Determine the (X, Y) coordinate at the center of the cell enclosing the given text.  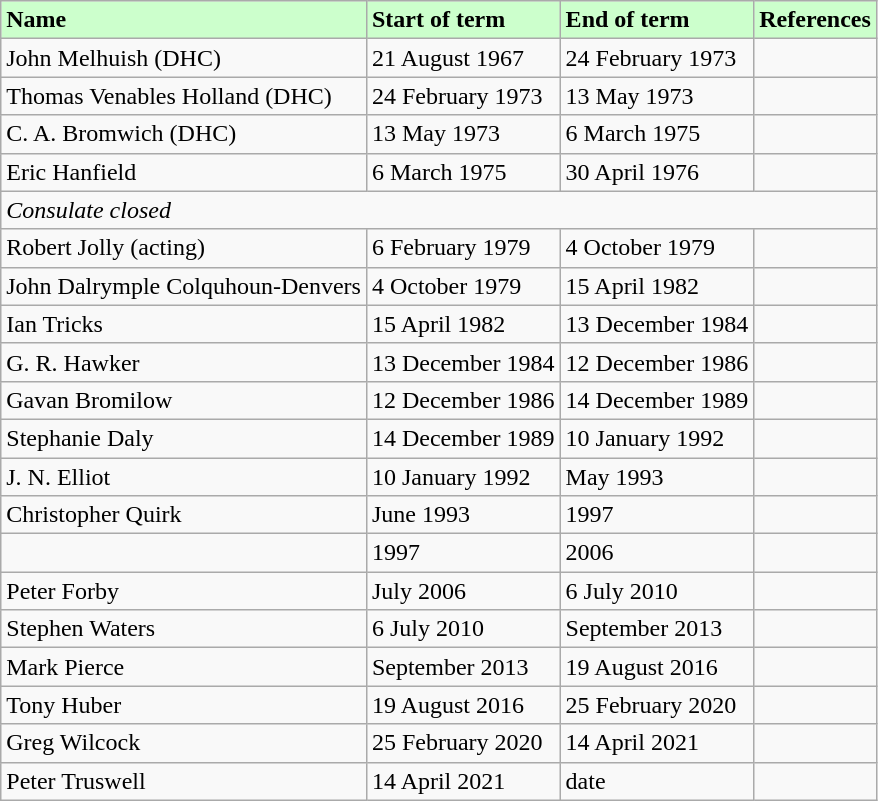
G. R. Hawker (184, 362)
Stephanie Daly (184, 438)
July 2006 (463, 591)
Gavan Bromilow (184, 400)
21 August 1967 (463, 58)
Tony Huber (184, 705)
Name (184, 20)
Christopher Quirk (184, 515)
May 1993 (657, 477)
End of term (657, 20)
June 1993 (463, 515)
References (816, 20)
Robert Jolly (acting) (184, 248)
6 February 1979 (463, 248)
C. A. Bromwich (DHC) (184, 134)
2006 (657, 553)
date (657, 781)
Greg Wilcock (184, 743)
Peter Forby (184, 591)
Eric Hanfield (184, 172)
Stephen Waters (184, 629)
30 April 1976 (657, 172)
Peter Truswell (184, 781)
John Melhuish (DHC) (184, 58)
Thomas Venables Holland (DHC) (184, 96)
Start of term (463, 20)
Mark Pierce (184, 667)
Consulate closed (439, 210)
Ian Tricks (184, 324)
John Dalrymple Colquhoun-Denvers (184, 286)
J. N. Elliot (184, 477)
